Extract the (X, Y) coordinate from the center of the cell holding the provided text.  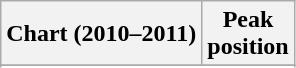
Chart (2010–2011) (102, 34)
Peakposition (248, 34)
